Extract the (x, y) coordinate from the center of the cell holding the provided text.  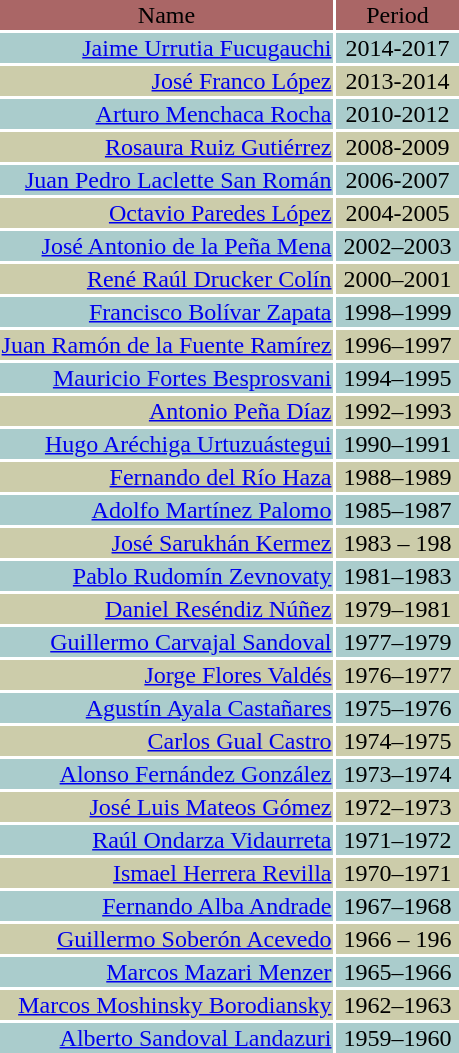
1985–1987 (398, 510)
Francisco Bolívar Zapata (166, 312)
Juan Ramón de la Fuente Ramírez (166, 345)
Daniel Reséndiz Núñez (166, 609)
1988–1989 (398, 477)
José Luis Mateos Gómez (166, 807)
1967–1968 (398, 906)
Raúl Ondarza Vidaurreta (166, 840)
Guillermo Soberón Acevedo (166, 939)
Agustín Ayala Castañares (166, 708)
2013-2014 (398, 81)
Ismael Herrera Revilla (166, 873)
Jorge Flores Valdés (166, 675)
1990–1991 (398, 444)
Name (166, 15)
Hugo Aréchiga Urtuzuástegui (166, 444)
Arturo Menchaca Rocha (166, 114)
José Sarukhán Kermez (166, 543)
2006-2007 (398, 180)
Guillermo Carvajal Sandoval (166, 642)
1966 – 196 (398, 939)
Fernando del Río Haza (166, 477)
1962–1963 (398, 1005)
José Franco López (166, 81)
1970–1971 (398, 873)
Fernando Alba Andrade (166, 906)
1996–1997 (398, 345)
Marcos Mazari Menzer (166, 972)
1977–1979 (398, 642)
1979–1981 (398, 609)
1992–1993 (398, 411)
2008-2009 (398, 147)
2010-2012 (398, 114)
Mauricio Fortes Besprosvani (166, 378)
Antonio Peña Díaz (166, 411)
Alberto Sandoval Landazuri (166, 1038)
1973–1974 (398, 774)
2000–2001 (398, 279)
Alonso Fernández González (166, 774)
Period (398, 15)
Marcos Moshinsky Borodiansky (166, 1005)
José Antonio de la Peña Mena (166, 246)
1975–1976 (398, 708)
Pablo Rudomín Zevnovaty (166, 576)
Adolfo Martínez Palomo (166, 510)
1976–1977 (398, 675)
Carlos Gual Castro (166, 741)
1971–1972 (398, 840)
2002–2003 (398, 246)
1972–1973 (398, 807)
Juan Pedro Laclette San Román (166, 180)
1974–1975 (398, 741)
Octavio Paredes López (166, 213)
1998–1999 (398, 312)
1959–1960 (398, 1038)
1981–1983 (398, 576)
1994–1995 (398, 378)
2004-2005 (398, 213)
Jaime Urrutia Fucugauchi (166, 48)
1965–1966 (398, 972)
René Raúl Drucker Colín (166, 279)
2014-2017 (398, 48)
1983 – 198 (398, 543)
Rosaura Ruiz Gutiérrez (166, 147)
